For the text-containing cell, return its midpoint in [x, y] coordinate format. 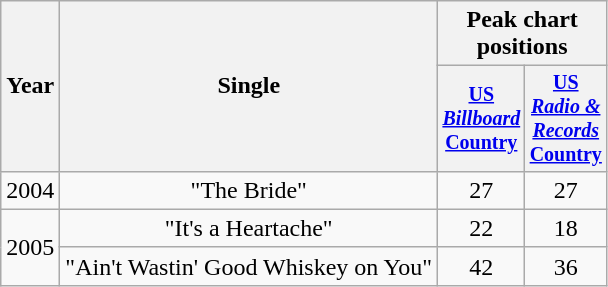
18 [566, 228]
"Ain't Wastin' Good Whiskey on You" [249, 266]
Peak chart positions [522, 34]
"It's a Heartache" [249, 228]
22 [482, 228]
36 [566, 266]
US Radio & Records Country [566, 118]
Year [30, 86]
Single [249, 86]
42 [482, 266]
US Billboard Country [482, 118]
"The Bride" [249, 190]
2004 [30, 190]
2005 [30, 247]
